Determine the (X, Y) coordinate at the center of the cell enclosing the given text.  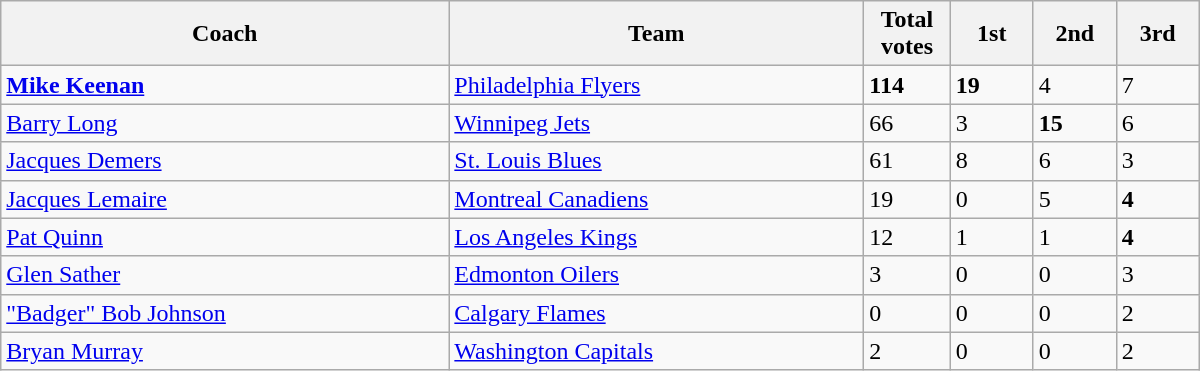
Calgary Flames (656, 313)
Mike Keenan (225, 85)
Jacques Demers (225, 161)
1st (992, 34)
Bryan Murray (225, 351)
"Badger" Bob Johnson (225, 313)
Coach (225, 34)
Montreal Canadiens (656, 199)
12 (908, 237)
Jacques Lemaire (225, 199)
66 (908, 123)
2nd (1074, 34)
61 (908, 161)
St. Louis Blues (656, 161)
114 (908, 85)
5 (1074, 199)
8 (992, 161)
3rd (1158, 34)
15 (1074, 123)
Team (656, 34)
Edmonton Oilers (656, 275)
Los Angeles Kings (656, 237)
Total votes (908, 34)
Pat Quinn (225, 237)
Barry Long (225, 123)
7 (1158, 85)
Glen Sather (225, 275)
Washington Capitals (656, 351)
Philadelphia Flyers (656, 85)
Winnipeg Jets (656, 123)
